Find where the given text appears and provide that cell's center as [X, Y] coordinate. 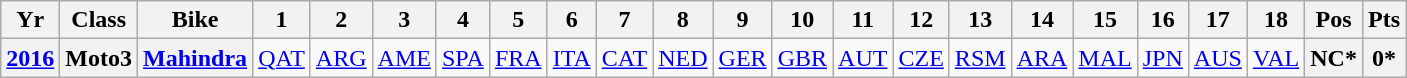
AUT [863, 58]
GBR [802, 58]
3 [404, 20]
Class [99, 20]
15 [1105, 20]
10 [802, 20]
JPN [1162, 58]
6 [572, 20]
QAT [282, 58]
17 [1218, 20]
2016 [30, 58]
2 [341, 20]
11 [863, 20]
RSM [980, 58]
CAT [624, 58]
Mahindra [196, 58]
GER [742, 58]
18 [1276, 20]
12 [921, 20]
ARA [1042, 58]
8 [683, 20]
4 [462, 20]
NC* [1334, 58]
ITA [572, 58]
NED [683, 58]
AME [404, 58]
CZE [921, 58]
VAL [1276, 58]
Pts [1384, 20]
0* [1384, 58]
MAL [1105, 58]
1 [282, 20]
7 [624, 20]
FRA [518, 58]
9 [742, 20]
16 [1162, 20]
SPA [462, 58]
Bike [196, 20]
Yr [30, 20]
Pos [1334, 20]
5 [518, 20]
13 [980, 20]
Moto3 [99, 58]
AUS [1218, 58]
ARG [341, 58]
14 [1042, 20]
